Find where the given text appears and provide that cell's center as (X, Y) coordinate. 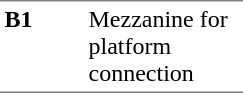
Mezzanine for platform connection (164, 46)
B1 (42, 46)
